Identify which cell holds the provided text, then report its (X, Y) central coordinate. 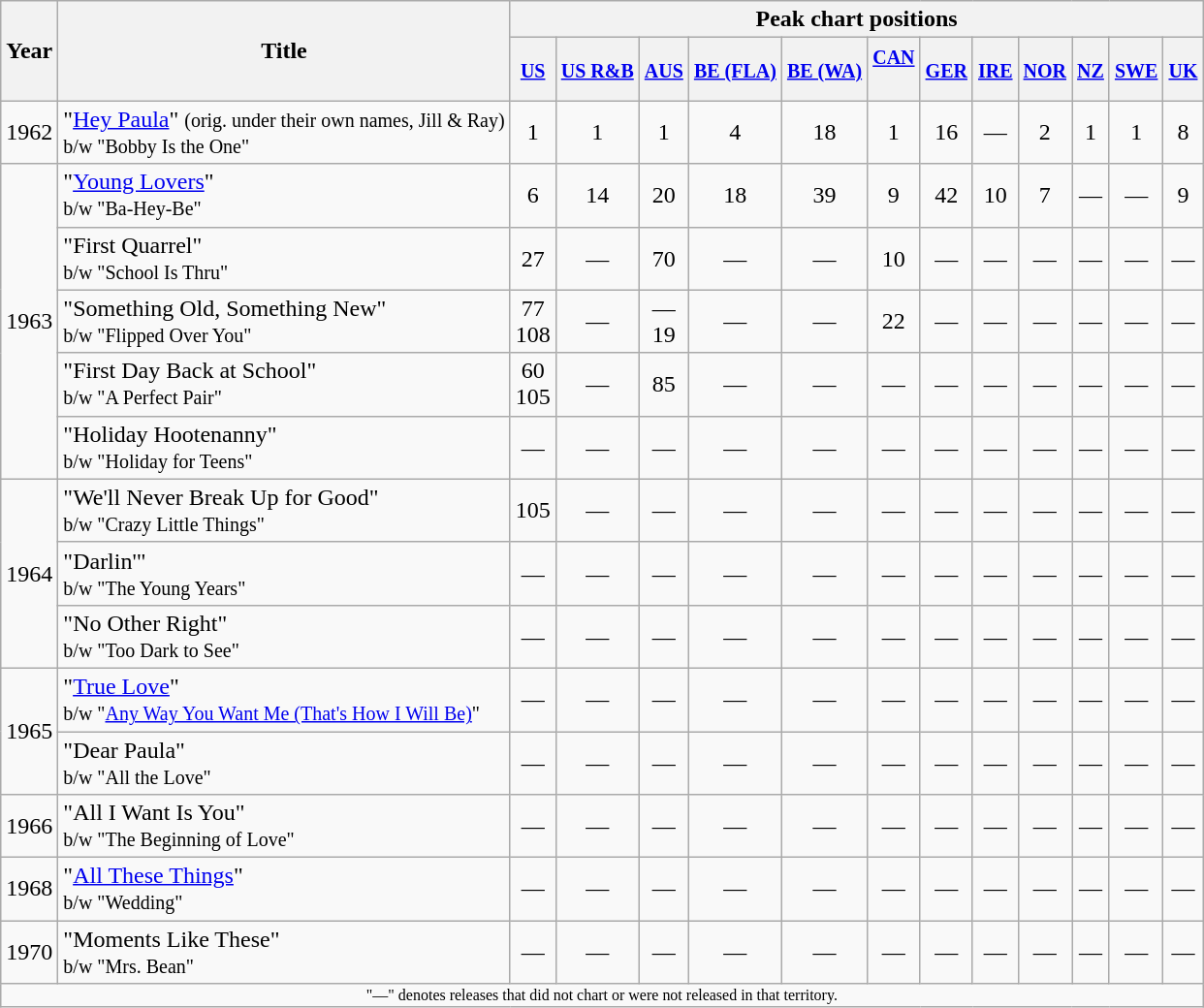
"First Quarrel"b/w "School Is Thru" (284, 258)
105 (533, 510)
"All I Want Is You"b/w "The Beginning of Love" (284, 826)
US R&B (597, 70)
"No Other Right"b/w "Too Dark to See" (284, 636)
GER (946, 70)
14 (597, 196)
8 (1183, 132)
7 (1045, 196)
"Young Lovers"b/w "Ba-Hey-Be" (284, 196)
20 (663, 196)
—19 (663, 322)
BE (WA) (824, 70)
NOR (1045, 70)
IRE (995, 70)
"All These Things"b/w "Wedding" (284, 890)
16 (946, 132)
1965 (29, 731)
1970 (29, 952)
"Holiday Hootenanny"b/w "Holiday for Teens" (284, 448)
Title (284, 50)
SWE (1136, 70)
1964 (29, 574)
1962 (29, 132)
85 (663, 384)
39 (824, 196)
US (533, 70)
1968 (29, 890)
"Something Old, Something New"b/w "Flipped Over You" (284, 322)
60105 (533, 384)
"First Day Back at School"b/w "A Perfect Pair" (284, 384)
27 (533, 258)
"Hey Paula" (orig. under their own names, Jill & Ray)b/w "Bobby Is the One" (284, 132)
"Dear Paula"b/w "All the Love" (284, 762)
NZ (1092, 70)
"We'll Never Break Up for Good"b/w "Crazy Little Things" (284, 510)
Year (29, 50)
70 (663, 258)
"Moments Like These"b/w "Mrs. Bean" (284, 952)
BE (FLA) (735, 70)
22 (894, 322)
"—" denotes releases that did not chart or were not released in that territory. (602, 995)
Peak chart positions (857, 19)
"True Love"b/w "Any Way You Want Me (That's How I Will Be)" (284, 700)
2 (1045, 132)
6 (533, 196)
1963 (29, 322)
1966 (29, 826)
4 (735, 132)
"Darlin'"b/w "The Young Years" (284, 574)
77108 (533, 322)
42 (946, 196)
CAN (894, 70)
UK (1183, 70)
AUS (663, 70)
